Extract the (X, Y) coordinate from the center of the cell holding the provided text.  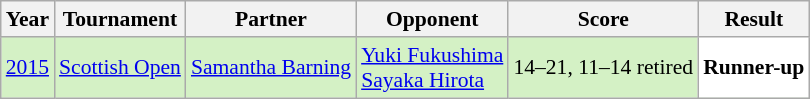
Runner-up (754, 68)
Partner (271, 19)
Year (28, 19)
14–21, 11–14 retired (603, 68)
Scottish Open (120, 68)
Result (754, 19)
Score (603, 19)
Yuki Fukushima Sayaka Hirota (432, 68)
Opponent (432, 19)
Samantha Barning (271, 68)
2015 (28, 68)
Tournament (120, 19)
